Provide the [x, y] coordinate of the cell's center where the given text is located.  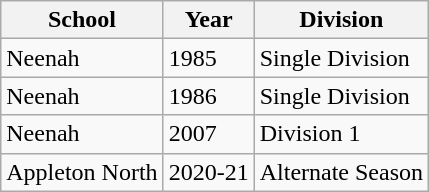
2020-21 [208, 172]
1985 [208, 58]
Division [341, 20]
1986 [208, 96]
School [82, 20]
2007 [208, 134]
Appleton North [82, 172]
Alternate Season [341, 172]
Division 1 [341, 134]
Year [208, 20]
